Capture the cell that displays the provided text and extract its [X, Y] central coordinate. 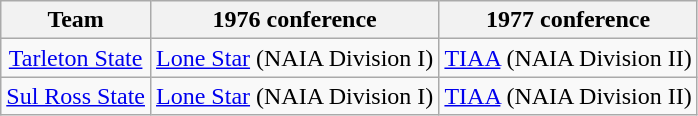
Sul Ross State [76, 96]
Tarleton State [76, 58]
1976 conference [295, 20]
Team [76, 20]
1977 conference [568, 20]
